For the text-containing cell, return its midpoint in (X, Y) coordinate format. 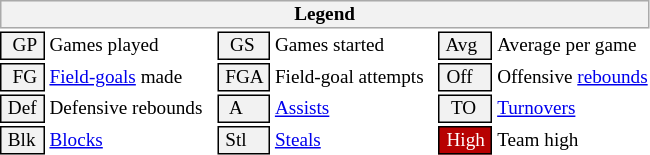
GP (22, 46)
Off (466, 77)
Assists (354, 108)
Games played (131, 46)
Turnovers (573, 108)
Defensive rebounds (131, 108)
Average per game (573, 46)
Steals (354, 140)
Games started (354, 46)
A (244, 108)
Stl (244, 140)
TO (466, 108)
Field-goal attempts (354, 77)
Blocks (131, 140)
Field-goals made (131, 77)
FG (22, 77)
Def (22, 108)
GS (244, 46)
Team high (573, 140)
High (466, 140)
Avg (466, 46)
Offensive rebounds (573, 77)
FGA (244, 77)
Blk (22, 140)
Legend (324, 14)
